Locate the cell with the specified text and output its (X, Y) center coordinate. 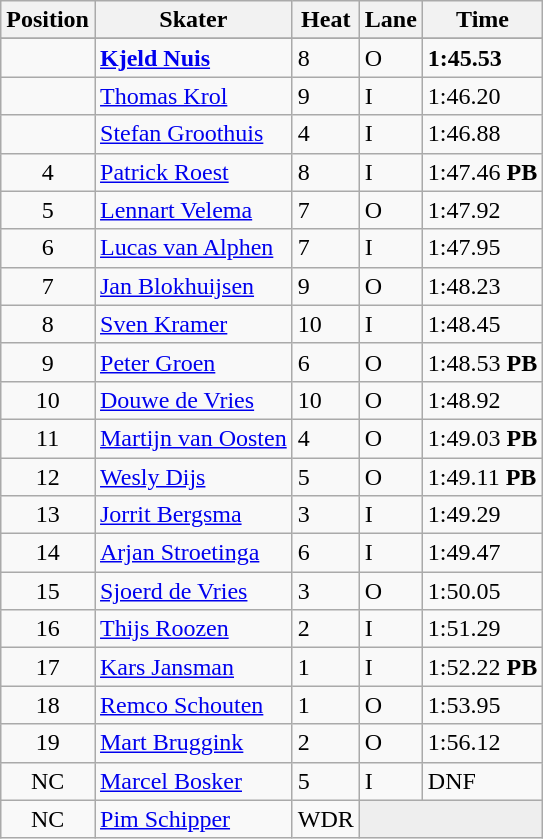
1:47.92 (482, 210)
1:47.46 PB (482, 172)
1:56.12 (482, 743)
1:46.88 (482, 134)
19 (48, 743)
1:49.03 PB (482, 438)
Thomas Krol (193, 96)
18 (48, 705)
1:49.29 (482, 515)
1:48.53 PB (482, 362)
Lennart Velema (193, 210)
Remco Schouten (193, 705)
1:45.53 (482, 58)
1:50.05 (482, 591)
1:49.11 PB (482, 477)
Jorrit Bergsma (193, 515)
Time (482, 20)
Heat (326, 20)
16 (48, 629)
12 (48, 477)
Lane (390, 20)
Pim Schipper (193, 819)
1:49.47 (482, 553)
Wesly Dijs (193, 477)
Peter Groen (193, 362)
1:52.22 PB (482, 667)
1:48.23 (482, 286)
1:47.95 (482, 248)
Kjeld Nuis (193, 58)
WDR (326, 819)
Lucas van Alphen (193, 248)
1:46.20 (482, 96)
Thijs Roozen (193, 629)
Arjan Stroetinga (193, 553)
Douwe de Vries (193, 400)
Martijn van Oosten (193, 438)
1:53.95 (482, 705)
1:48.92 (482, 400)
11 (48, 438)
DNF (482, 781)
Stefan Groothuis (193, 134)
Marcel Bosker (193, 781)
Patrick Roest (193, 172)
Position (48, 20)
15 (48, 591)
Sjoerd de Vries (193, 591)
Jan Blokhuijsen (193, 286)
14 (48, 553)
Skater (193, 20)
1:51.29 (482, 629)
Mart Bruggink (193, 743)
Kars Jansman (193, 667)
17 (48, 667)
1:48.45 (482, 324)
Sven Kramer (193, 324)
13 (48, 515)
